Scan for the cell matching the given text and deliver its [x, y] coordinate at center. 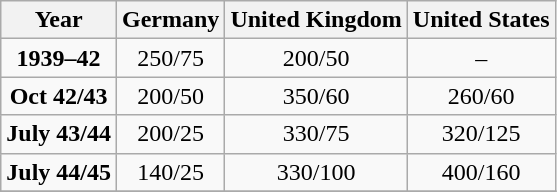
140/25 [171, 172]
Year [59, 20]
330/100 [316, 172]
Oct 42/43 [59, 96]
1939–42 [59, 58]
July 44/45 [59, 172]
260/60 [481, 96]
350/60 [316, 96]
July 43/44 [59, 134]
United Kingdom [316, 20]
200/25 [171, 134]
Germany [171, 20]
320/125 [481, 134]
United States [481, 20]
– [481, 58]
400/160 [481, 172]
250/75 [171, 58]
330/75 [316, 134]
